Capture the cell that displays the provided text and extract its (X, Y) central coordinate. 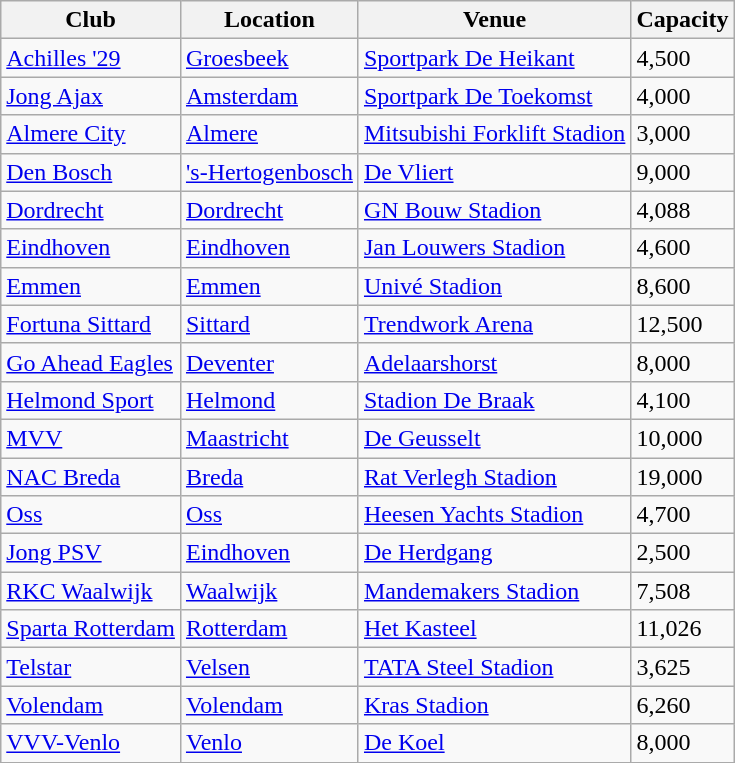
8,600 (682, 286)
Helmond Sport (91, 400)
Fortuna Sittard (91, 324)
2,500 (682, 553)
4,600 (682, 248)
4,500 (682, 58)
's-Hertogenbosch (269, 172)
Helmond (269, 400)
19,000 (682, 477)
Kras Stadion (494, 705)
Rotterdam (269, 629)
Jong Ajax (91, 96)
Amsterdam (269, 96)
NAC Breda (91, 477)
Go Ahead Eagles (91, 362)
Velsen (269, 667)
Deventer (269, 362)
Heesen Yachts Stadion (494, 515)
Rat Verlegh Stadion (494, 477)
12,500 (682, 324)
11,026 (682, 629)
MVV (91, 438)
6,260 (682, 705)
4,088 (682, 210)
3,625 (682, 667)
10,000 (682, 438)
Jan Louwers Stadion (494, 248)
De Geusselt (494, 438)
Den Bosch (91, 172)
4,700 (682, 515)
De Koel (494, 743)
TATA Steel Stadion (494, 667)
Trendwork Arena (494, 324)
Achilles '29 (91, 58)
GN Bouw Stadion (494, 210)
Sittard (269, 324)
Mandemakers Stadion (494, 591)
Breda (269, 477)
Venlo (269, 743)
Sparta Rotterdam (91, 629)
RKC Waalwijk (91, 591)
9,000 (682, 172)
Univé Stadion (494, 286)
Adelaarshorst (494, 362)
4,100 (682, 400)
Capacity (682, 20)
4,000 (682, 96)
Venue (494, 20)
Groesbeek (269, 58)
Mitsubishi Forklift Stadion (494, 134)
Telstar (91, 667)
Almere City (91, 134)
Club (91, 20)
3,000 (682, 134)
Location (269, 20)
7,508 (682, 591)
Jong PSV (91, 553)
Almere (269, 134)
Waalwijk (269, 591)
De Vliert (494, 172)
Sportpark De Heikant (494, 58)
Stadion De Braak (494, 400)
Sportpark De Toekomst (494, 96)
Het Kasteel (494, 629)
Maastricht (269, 438)
VVV-Venlo (91, 743)
De Herdgang (494, 553)
